Search for the cell housing the specified text and yield its [X, Y] center coordinate. 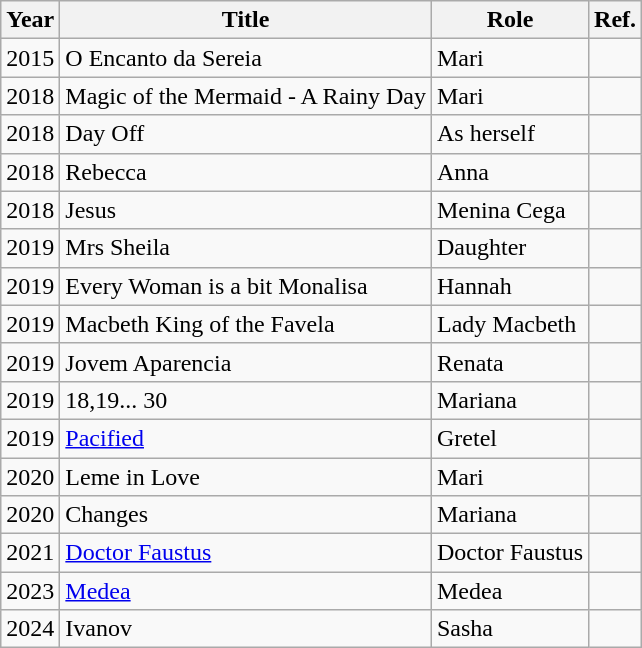
Changes [246, 515]
Ivanov [246, 629]
2023 [30, 591]
As herself [510, 134]
Sasha [510, 629]
2024 [30, 629]
O Encanto da Sereia [246, 58]
Year [30, 20]
Magic of the Mermaid - A Rainy Day [246, 96]
Daughter [510, 248]
Macbeth King of the Favela [246, 324]
Every Woman is a bit Monalisa [246, 286]
2015 [30, 58]
Title [246, 20]
Rebecca [246, 172]
Day Off [246, 134]
Menina Cega [510, 210]
Role [510, 20]
Pacified [246, 438]
Renata [510, 362]
Gretel [510, 438]
Leme in Love [246, 477]
Jesus [246, 210]
Jovem Aparencia [246, 362]
Ref. [616, 20]
2021 [30, 553]
Mrs Sheila [246, 248]
Anna [510, 172]
Lady Macbeth [510, 324]
Hannah [510, 286]
18,19... 30 [246, 400]
